Identify which cell holds the provided text, then report its (x, y) central coordinate. 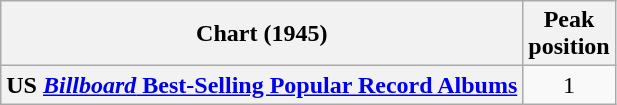
Chart (1945) (262, 34)
US Billboard Best-Selling Popular Record Albums (262, 85)
Peakposition (569, 34)
1 (569, 85)
